Provide the [x, y] coordinate of the cell's center where the given text is located.  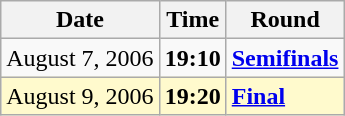
19:20 [192, 96]
August 7, 2006 [80, 58]
Date [80, 20]
Final [285, 96]
Round [285, 20]
19:10 [192, 58]
Semifinals [285, 58]
August 9, 2006 [80, 96]
Time [192, 20]
